Pinpoint the cell where the given text exists, returning its (X, Y) midpoint coordinate. 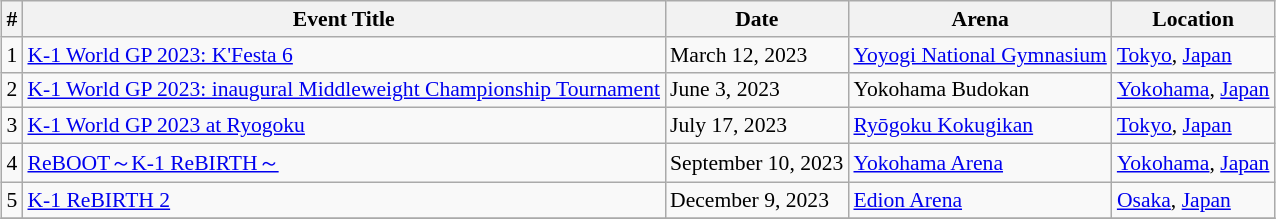
December 9, 2023 (756, 200)
Event Title (344, 19)
Location (1194, 19)
3 (12, 126)
June 3, 2023 (756, 90)
Arena (980, 19)
K-1 ReBIRTH 2 (344, 200)
K-1 World GP 2023 at Ryogoku (344, 126)
Yokohama Budokan (980, 90)
Yoyogi National Gymnasium (980, 55)
September 10, 2023 (756, 164)
2 (12, 90)
July 17, 2023 (756, 126)
K-1 World GP 2023: K'Festa 6 (344, 55)
Ryōgoku Kokugikan (980, 126)
4 (12, 164)
ReBOOT～K-1 ReBIRTH～ (344, 164)
5 (12, 200)
# (12, 19)
1 (12, 55)
March 12, 2023 (756, 55)
Edion Arena (980, 200)
Yokohama Arena (980, 164)
Date (756, 19)
Osaka, Japan (1194, 200)
K-1 World GP 2023: inaugural Middleweight Championship Tournament (344, 90)
